Identify which cell holds the provided text, then report its (X, Y) central coordinate. 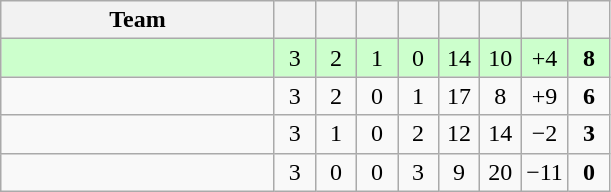
12 (460, 134)
Team (138, 20)
−11 (545, 172)
+9 (545, 96)
−2 (545, 134)
20 (500, 172)
17 (460, 96)
+4 (545, 58)
10 (500, 58)
6 (588, 96)
9 (460, 172)
